Detect which cell encompasses the target text, then output its (X, Y) center coordinate. 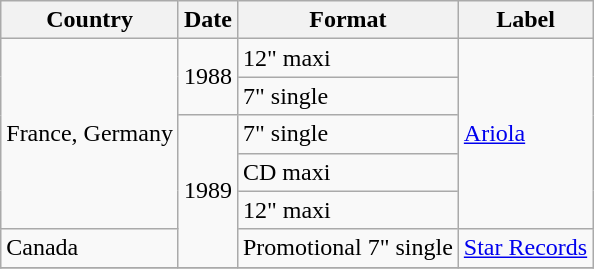
Country (90, 20)
Promotional 7" single (348, 248)
Label (525, 20)
CD maxi (348, 172)
Canada (90, 248)
Ariola (525, 134)
1988 (208, 77)
Format (348, 20)
Star Records (525, 248)
1989 (208, 191)
Date (208, 20)
France, Germany (90, 134)
